Find where the given text appears and provide that cell's center as (X, Y) coordinate. 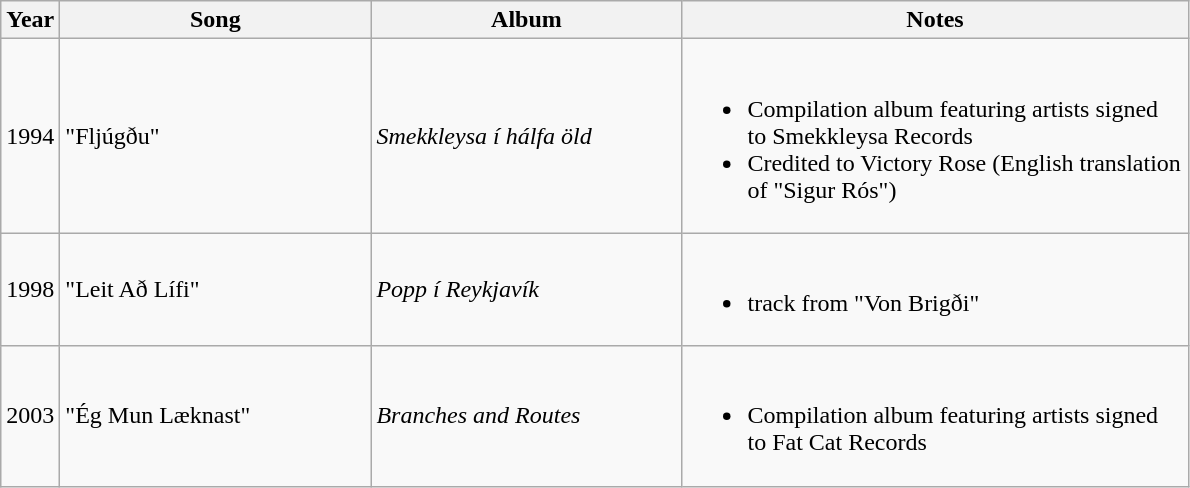
"Leit Að Lífi" (216, 290)
track from "Von Brigði" (935, 290)
2003 (30, 416)
1998 (30, 290)
Album (526, 20)
Compilation album featuring artists signed to Smekkleysa RecordsCredited to Victory Rose (English translation of "Sigur Rós") (935, 136)
Smekkleysa í hálfa öld (526, 136)
Year (30, 20)
1994 (30, 136)
Branches and Routes (526, 416)
Notes (935, 20)
Song (216, 20)
"Ég Mun Læknast" (216, 416)
Compilation album featuring artists signed to Fat Cat Records (935, 416)
"Fljúgðu" (216, 136)
Popp í Reykjavík (526, 290)
